For the text-containing cell, return its midpoint in [x, y] coordinate format. 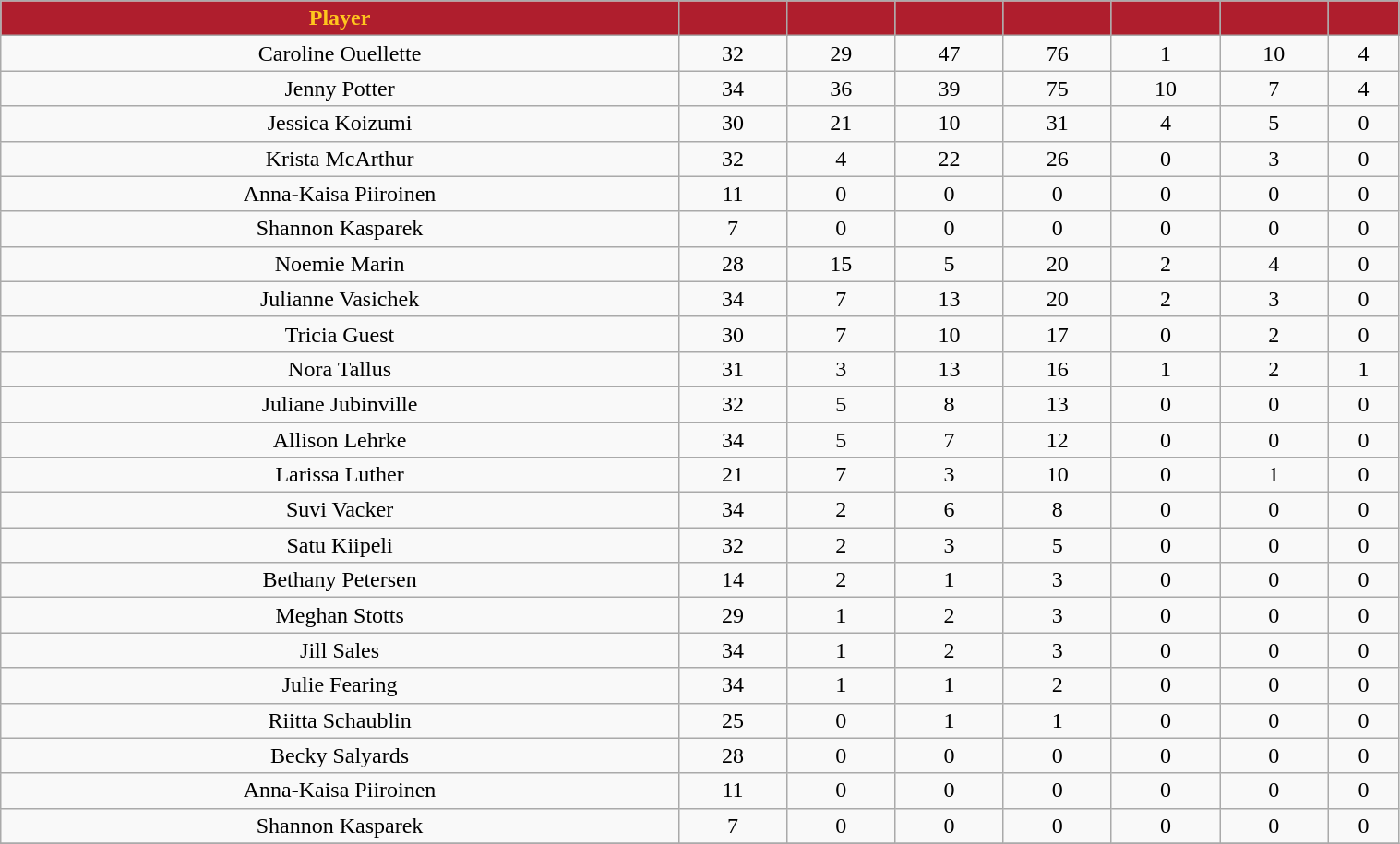
15 [842, 264]
Krista McArthur [340, 159]
Julianne Vasichek [340, 299]
Larissa Luther [340, 475]
25 [733, 720]
36 [842, 89]
Riitta Schaublin [340, 720]
26 [1058, 159]
Jessica Koizumi [340, 124]
14 [733, 580]
17 [1058, 334]
Bethany Petersen [340, 580]
Jenny Potter [340, 89]
22 [949, 159]
Tricia Guest [340, 334]
Player [340, 18]
76 [1058, 53]
Noemie Marin [340, 264]
Nora Tallus [340, 369]
Jill Sales [340, 650]
Becky Salyards [340, 755]
6 [949, 510]
Juliane Jubinville [340, 404]
Suvi Vacker [340, 510]
Meghan Stotts [340, 615]
39 [949, 89]
16 [1058, 369]
47 [949, 53]
75 [1058, 89]
12 [1058, 440]
Allison Lehrke [340, 440]
Caroline Ouellette [340, 53]
Julie Fearing [340, 685]
Satu Kiipeli [340, 545]
